Extract the (X, Y) coordinate from the center of the cell holding the provided text.  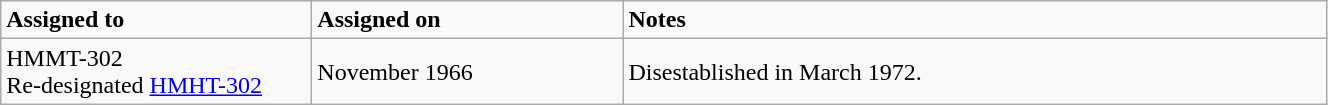
Disestablished in March 1972. (975, 72)
Assigned on (468, 20)
Assigned to (156, 20)
November 1966 (468, 72)
Notes (975, 20)
HMMT-302Re-designated HMHT-302 (156, 72)
